Find where the given text appears and provide that cell's center as (x, y) coordinate. 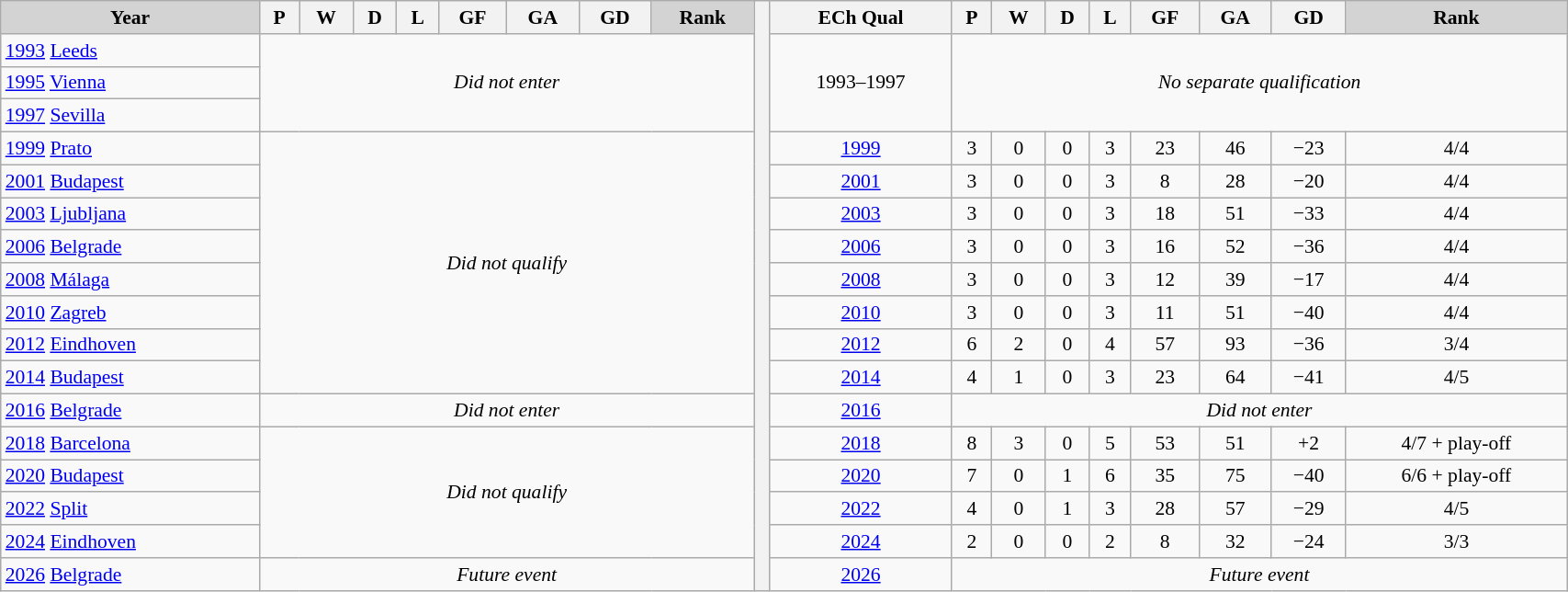
2014 (861, 378)
12 (1165, 279)
No separate qualification (1258, 83)
2018 (861, 443)
18 (1165, 214)
2026 (861, 575)
32 (1235, 541)
2022 (861, 509)
2006 Belgrade (130, 247)
35 (1165, 476)
2014 Budapest (130, 378)
−41 (1308, 378)
1993 Leeds (130, 51)
93 (1235, 345)
+2 (1308, 443)
2001 (861, 181)
53 (1165, 443)
1993–1997 (861, 83)
2022 Split (130, 509)
−17 (1308, 279)
64 (1235, 378)
−33 (1308, 214)
Year (130, 17)
2008 Málaga (130, 279)
39 (1235, 279)
3/4 (1456, 345)
46 (1235, 149)
2003 (861, 214)
1999 Prato (130, 149)
1997 Sevilla (130, 116)
2020 (861, 476)
−29 (1308, 509)
2010 Zagreb (130, 313)
2012 (861, 345)
2016 Belgrade (130, 411)
6/6 + play-off (1456, 476)
3/3 (1456, 541)
52 (1235, 247)
2024 (861, 541)
2008 (861, 279)
2016 (861, 411)
16 (1165, 247)
−23 (1308, 149)
7 (972, 476)
2020 Budapest (130, 476)
11 (1165, 313)
−20 (1308, 181)
2026 Belgrade (130, 575)
2001 Budapest (130, 181)
2024 Eindhoven (130, 541)
2006 (861, 247)
2010 (861, 313)
1999 (861, 149)
5 (1110, 443)
ECh Qual (861, 17)
75 (1235, 476)
4/7 + play-off (1456, 443)
2018 Barcelona (130, 443)
−24 (1308, 541)
2003 Ljubljana (130, 214)
2012 Eindhoven (130, 345)
1995 Vienna (130, 83)
